Find where the given text appears and provide that cell's center as (x, y) coordinate. 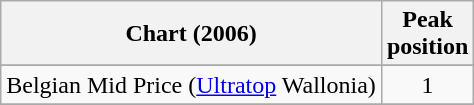
Peakposition (427, 34)
1 (427, 85)
Belgian Mid Price (Ultratop Wallonia) (192, 85)
Chart (2006) (192, 34)
